Locate the cell with the specified text and output its (x, y) center coordinate. 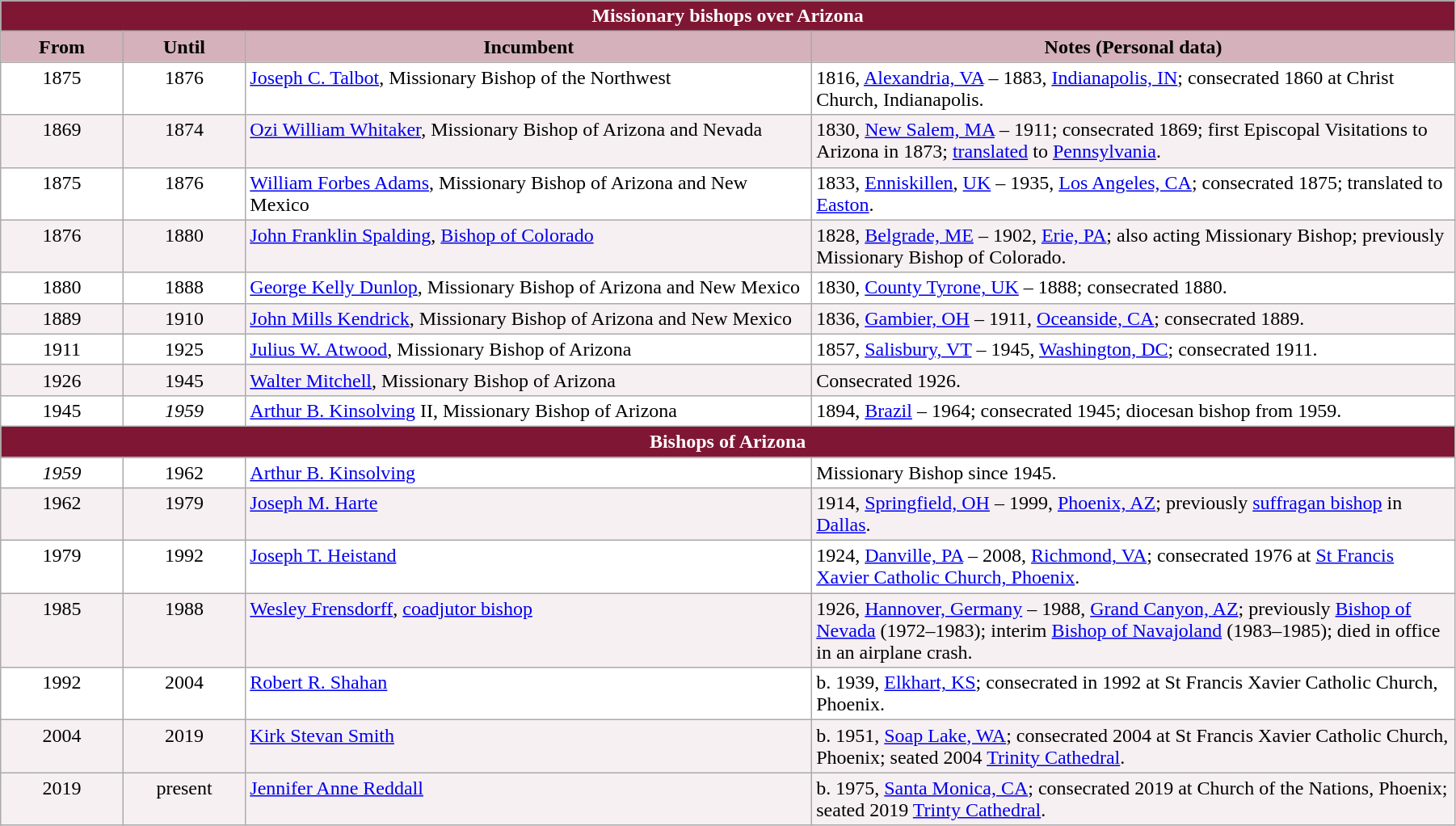
John Mills Kendrick, Missionary Bishop of Arizona and New Mexico (528, 318)
1874 (184, 141)
From (62, 47)
b. 1951, Soap Lake, WA; consecrated 2004 at St Francis Xavier Catholic Church, Phoenix; seated 2004 Trinity Cathedral. (1134, 747)
1830, County Tyrone, UK – 1888; consecrated 1880. (1134, 288)
1816, Alexandria, VA – 1883, Indianapolis, IN; consecrated 1860 at Christ Church, Indianapolis. (1134, 89)
Wesley Frensdorff, coadjutor bishop (528, 630)
Until (184, 47)
1985 (62, 630)
1894, Brazil – 1964; consecrated 1945; diocesan bishop from 1959. (1134, 411)
1888 (184, 288)
1988 (184, 630)
Walter Mitchell, Missionary Bishop of Arizona (528, 380)
1910 (184, 318)
Arthur B. Kinsolving (528, 473)
1836, Gambier, OH – 1911, Oceanside, CA; consecrated 1889. (1134, 318)
Bishops of Arizona (728, 441)
Notes (Personal data) (1134, 47)
George Kelly Dunlop, Missionary Bishop of Arizona and New Mexico (528, 288)
b. 1939, Elkhart, KS; consecrated in 1992 at St Francis Xavier Catholic Church, Phoenix. (1134, 693)
Jennifer Anne Reddall (528, 799)
1869 (62, 141)
Joseph T. Heistand (528, 567)
John Franklin Spalding, Bishop of Colorado (528, 246)
Joseph M. Harte (528, 514)
1833, Enniskillen, UK – 1935, Los Angeles, CA; consecrated 1875; translated to Easton. (1134, 194)
Ozi William Whitaker, Missionary Bishop of Arizona and Nevada (528, 141)
b. 1975, Santa Monica, CA; consecrated 2019 at Church of the Nations, Phoenix; seated 2019 Trinty Cathedral. (1134, 799)
1889 (62, 318)
Kirk Stevan Smith (528, 747)
1857, Salisbury, VT – 1945, Washington, DC; consecrated 1911. (1134, 349)
1830, New Salem, MA – 1911; consecrated 1869; first Episcopal Visitations to Arizona in 1873; translated to Pennsylvania. (1134, 141)
present (184, 799)
1925 (184, 349)
1914, Springfield, OH – 1999, Phoenix, AZ; previously suffragan bishop in Dallas. (1134, 514)
1924, Danville, PA – 2008, Richmond, VA; consecrated 1976 at St Francis Xavier Catholic Church, Phoenix. (1134, 567)
Missionary bishops over Arizona (728, 16)
Consecrated 1926. (1134, 380)
Arthur B. Kinsolving II, Missionary Bishop of Arizona (528, 411)
1926 (62, 380)
William Forbes Adams, Missionary Bishop of Arizona and New Mexico (528, 194)
Incumbent (528, 47)
Joseph C. Talbot, Missionary Bishop of the Northwest (528, 89)
Julius W. Atwood, Missionary Bishop of Arizona (528, 349)
Missionary Bishop since 1945. (1134, 473)
1911 (62, 349)
1828, Belgrade, ME – 1902, Erie, PA; also acting Missionary Bishop; previously Missionary Bishop of Colorado. (1134, 246)
Robert R. Shahan (528, 693)
